Provide the (x, y) coordinate of the cell's center where the given text is located.  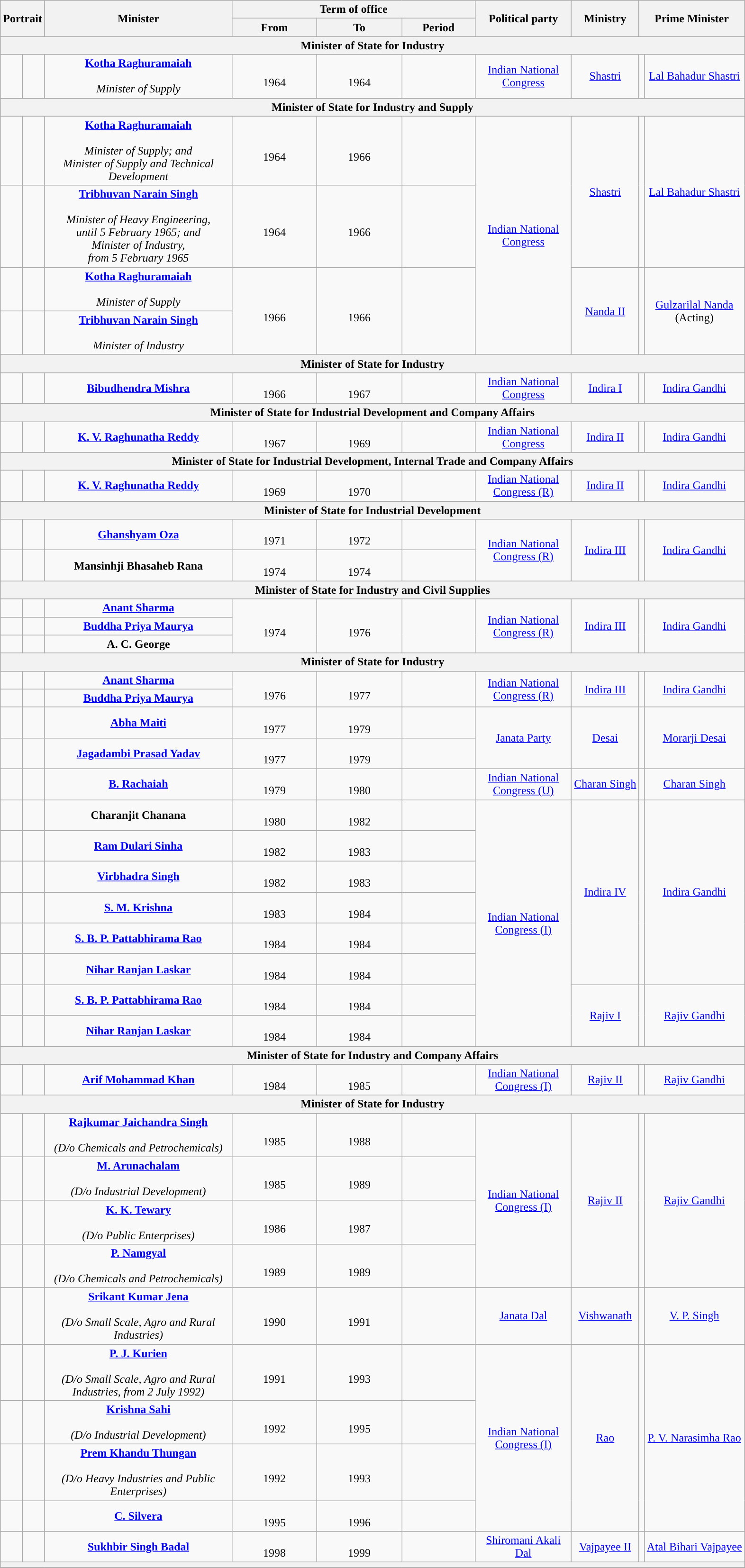
P. V. Narasimha Rao (694, 1438)
Minister of State for Industrial Development, Internal Trade and Company Affairs (372, 462)
Charanjit Chanana (138, 815)
1972 (359, 535)
Period (439, 27)
Indian National Congress (U) (523, 784)
Rajiv I (605, 1015)
Indira I (605, 388)
Srikant Kumar Jena(D/o Small Scale, Agro and Rural Industries) (138, 1315)
Ghanshyam Oza (138, 535)
1988 (359, 1135)
1986 (274, 1222)
Abha Maiti (138, 722)
Minister of State for Industry and Civil Supplies (372, 590)
1999 (359, 1547)
M. Arunachalam(D/o Industrial Development) (138, 1178)
Minister of State for Industrial Development and Company Affairs (372, 412)
1987 (359, 1222)
1996 (359, 1516)
Jagadambi Prasad Yadav (138, 753)
To (359, 27)
Sukhbir Singh Badal (138, 1547)
Tribhuvan Narain SinghMinister of Heavy Engineering,until 5 February 1965; andMinister of Industry,from 5 February 1965 (138, 227)
Arif Mohammad Khan (138, 1079)
1971 (274, 535)
Minister of State for Industrial Development (372, 510)
Term of office (354, 9)
Gulzarilal Nanda(Acting) (694, 311)
Minister of State for Industry and Company Affairs (372, 1055)
P. J. Kurien(D/o Small Scale, Agro and Rural Industries, from 2 July 1992) (138, 1372)
Janata Dal (523, 1315)
Prem Khandu Thungan(D/o Heavy Industries and Public Enterprises) (138, 1473)
Atal Bihari Vajpayee (694, 1547)
Vajpayee II (605, 1547)
Bibudhendra Mishra (138, 388)
Tribhuvan Narain SinghMinister of Industry (138, 333)
P. Namgyal(D/o Chemicals and Petrochemicals) (138, 1266)
Krishna Sahi(D/o Industrial Development) (138, 1423)
1998 (274, 1547)
Shiromani Akali Dal (523, 1547)
Rajkumar Jaichandra Singh(D/o Chemicals and Petrochemicals) (138, 1135)
Kotha RaghuramaiahMinister of Supply; andMinister of Supply and Technical Development (138, 151)
C. Silvera (138, 1516)
Ministry (605, 18)
Rao (605, 1438)
From (274, 27)
Vishwanath (605, 1315)
V. P. Singh (694, 1315)
Prime Minister (692, 18)
Minister (138, 18)
Desai (605, 738)
Morarji Desai (694, 738)
1990 (274, 1315)
S. M. Krishna (138, 908)
Virbhadra Singh (138, 877)
Ram Dulari Sinha (138, 846)
Mansinhji Bhasaheb Rana (138, 566)
Nanda II (605, 311)
1970 (359, 486)
Indira IV (605, 892)
A. C. George (138, 644)
Janata Party (523, 738)
Portrait (23, 18)
K. K. Tewary(D/o Public Enterprises) (138, 1222)
Minister of State for Industry and Supply (372, 107)
B. Rachaiah (138, 784)
Political party (523, 18)
